Capture the cell that displays the provided text and extract its (x, y) central coordinate. 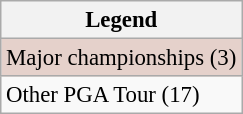
Legend (122, 20)
Other PGA Tour (17) (122, 95)
Major championships (3) (122, 58)
